Capture the cell that displays the provided text and extract its (X, Y) central coordinate. 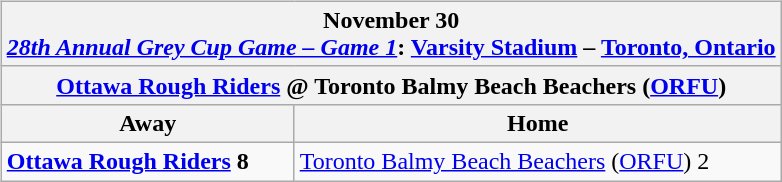
Away (148, 123)
Ottawa Rough Riders @ Toronto Balmy Beach Beachers (ORFU) (391, 85)
Ottawa Rough Riders 8 (148, 161)
Toronto Balmy Beach Beachers (ORFU) 2 (538, 161)
Home (538, 123)
November 3028th Annual Grey Cup Game – Game 1: Varsity Stadium – Toronto, Ontario (391, 34)
